For the text-containing cell, return its midpoint in [X, Y] coordinate format. 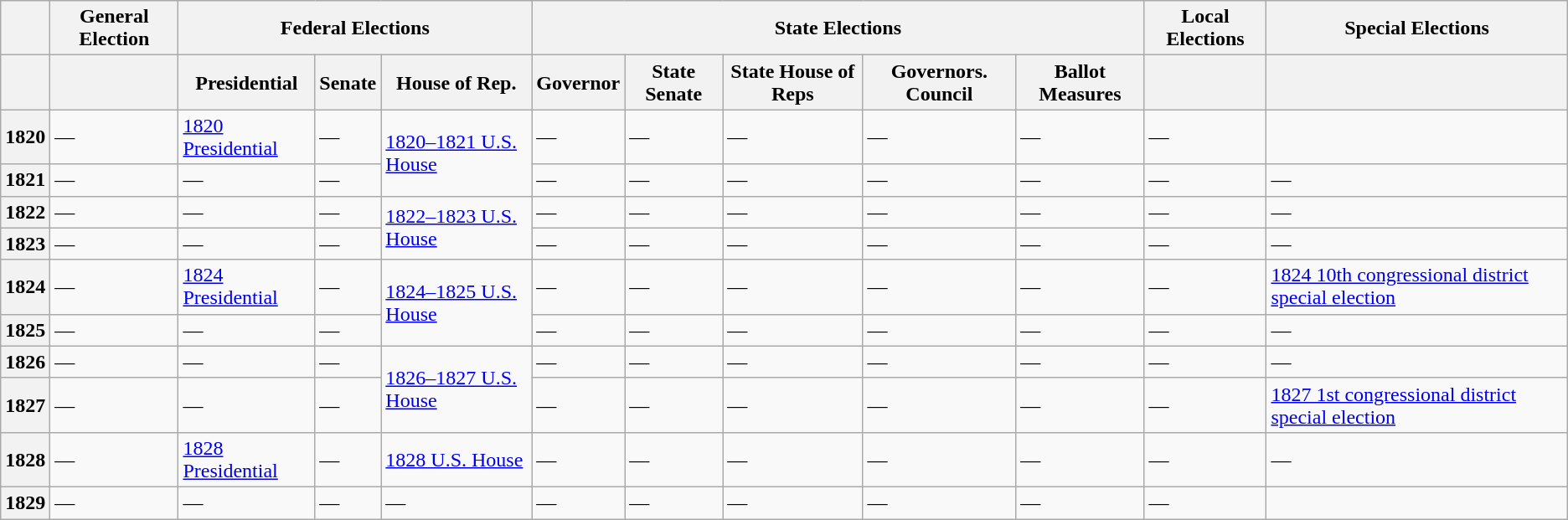
Local Elections [1205, 28]
1824–1825 U.S. House [456, 303]
Federal Elections [355, 28]
House of Rep. [456, 82]
1827 1st congressional district special election [1417, 405]
1821 [25, 180]
Special Elections [1417, 28]
1826–1827 U.S. House [456, 389]
1824 Presidential [246, 286]
State Elections [838, 28]
1825 [25, 330]
Governor [578, 82]
Governors. Council [940, 82]
Presidential [246, 82]
State House of Reps [792, 82]
1824 10th congressional district special election [1417, 286]
1826 [25, 362]
Ballot Measures [1081, 82]
1829 [25, 502]
1822–1823 U.S. House [456, 228]
1820 Presidential [246, 137]
1827 [25, 405]
1828 Presidential [246, 459]
1820 [25, 137]
1824 [25, 286]
1828 [25, 459]
State Senate [673, 82]
1820–1821 U.S. House [456, 152]
Senate [348, 82]
1828 U.S. House [456, 459]
1822 [25, 212]
1823 [25, 244]
General Election [114, 28]
